Find where the given text appears and provide that cell's center as [x, y] coordinate. 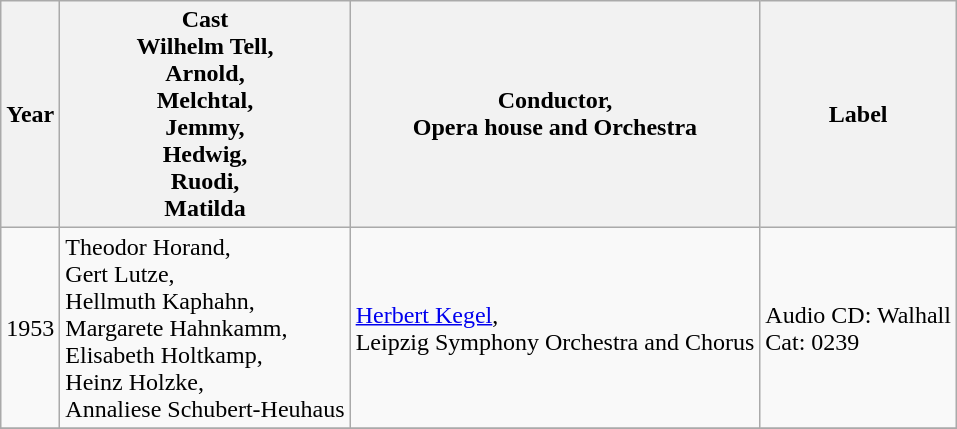
Theodor Horand,Gert Lutze,Hellmuth Kaphahn,Margarete Hahnkamm,Elisabeth Holtkamp,Heinz Holzke,Annaliese Schubert-Heuhaus [205, 328]
Year [30, 114]
CastWilhelm Tell,Arnold,Melchtal,Jemmy,Hedwig,Ruodi,Matilda [205, 114]
Label [858, 114]
1953 [30, 328]
Herbert Kegel,Leipzig Symphony Orchestra and Chorus [555, 328]
Conductor,Opera house and Orchestra [555, 114]
Audio CD: WalhallCat: 0239 [858, 328]
